For the text-containing cell, return its midpoint in (X, Y) coordinate format. 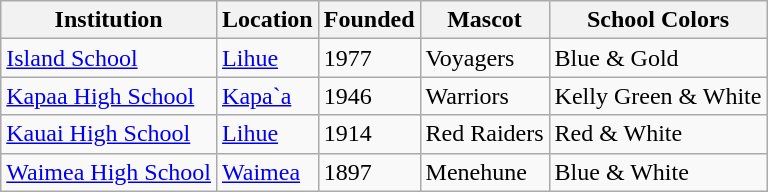
1977 (369, 58)
1914 (369, 134)
Kelly Green & White (658, 96)
Waimea High School (109, 172)
School Colors (658, 20)
Founded (369, 20)
1897 (369, 172)
Island School (109, 58)
Kauai High School (109, 134)
Warriors (484, 96)
Kapaa High School (109, 96)
1946 (369, 96)
Menehune (484, 172)
Location (268, 20)
Institution (109, 20)
Blue & Gold (658, 58)
Kapa`a (268, 96)
Waimea (268, 172)
Red & White (658, 134)
Mascot (484, 20)
Blue & White (658, 172)
Voyagers (484, 58)
Red Raiders (484, 134)
